From the cell containing the given text, extract its center point as [x, y] coordinate. 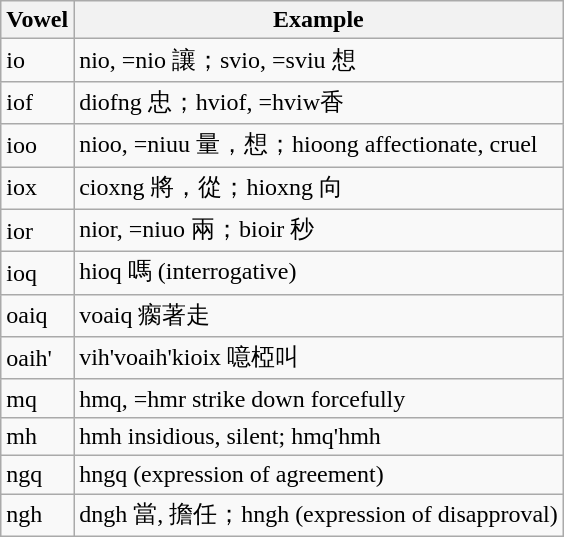
oaiq [38, 316]
nior, =niuo 兩；bioir 秒 [319, 230]
ioo [38, 146]
hioq 嗎 (interrogative) [319, 274]
io [38, 60]
iox [38, 188]
Example [319, 20]
dngh 當, 擔任；hngh (expression of disapproval) [319, 516]
nio, =nio 讓；svio, =sviu 想 [319, 60]
hngq (expression of agreement) [319, 474]
ngh [38, 516]
hmq, =hmr strike down forcefully [319, 398]
diofng 忠；hviof, =hviw香 [319, 102]
iof [38, 102]
nioo, =niuu 量，想；hioong affectionate, cruel [319, 146]
hmh insidious, silent; hmq'hmh [319, 436]
ioq [38, 274]
ngq [38, 474]
ior [38, 230]
oaih' [38, 358]
mq [38, 398]
Vowel [38, 20]
mh [38, 436]
voaiq 瘸著走 [319, 316]
vih'voaih'kioix 噫椏叫 [319, 358]
cioxng 將，從；hioxng 向 [319, 188]
